Return (X, Y) of the center of cell containing provided text 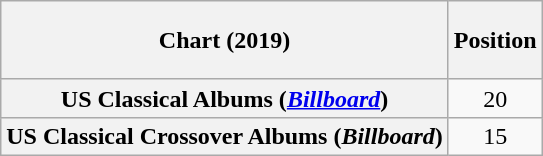
15 (495, 136)
US Classical Albums (Billboard) (225, 98)
US Classical Crossover Albums (Billboard) (225, 136)
20 (495, 98)
Position (495, 40)
Chart (2019) (225, 40)
